Extract the (x, y) coordinate from the center of the cell holding the provided text.  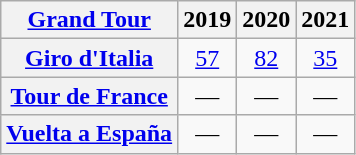
57 (208, 58)
Vuelta a España (90, 134)
Tour de France (90, 96)
Giro d'Italia (90, 58)
Grand Tour (90, 20)
2020 (266, 20)
2021 (326, 20)
35 (326, 58)
82 (266, 58)
2019 (208, 20)
